Provide the [x, y] coordinate of the cell's center where the given text is located.  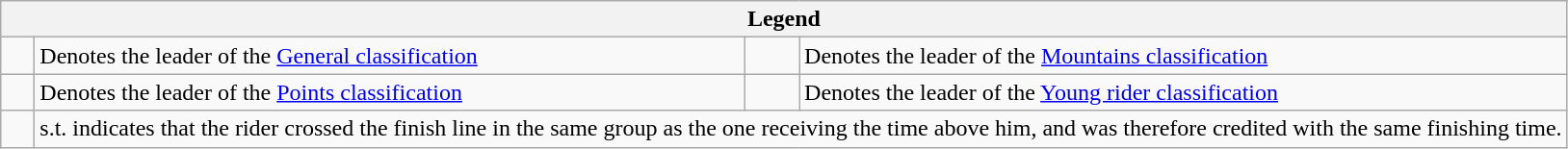
Denotes the leader of the Mountains classification [1184, 56]
Denotes the leader of the General classification [390, 56]
Denotes the leader of the Young rider classification [1184, 92]
Legend [784, 19]
Denotes the leader of the Points classification [390, 92]
